For the text-containing cell, return its midpoint in [x, y] coordinate format. 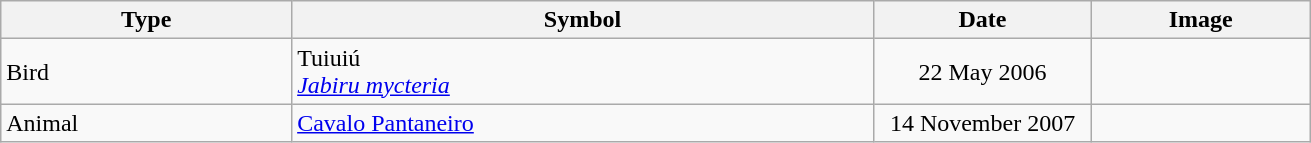
Date [982, 20]
Type [146, 20]
Bird [146, 72]
Cavalo Pantaneiro [583, 123]
14 November 2007 [982, 123]
Symbol [583, 20]
22 May 2006 [982, 72]
Image [1201, 20]
TuiuiúJabiru mycteria [583, 72]
Animal [146, 123]
